Output the (X, Y) coordinate of the center of the cell containing the given text.  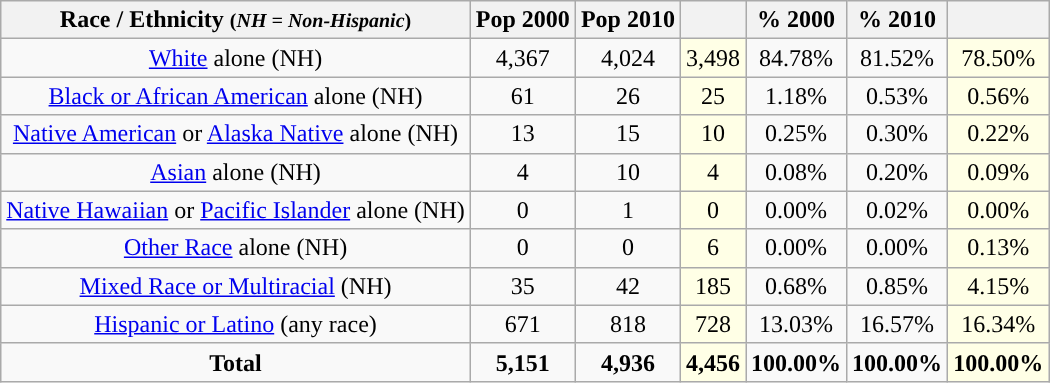
16.34% (998, 324)
4,367 (522, 58)
185 (712, 286)
61 (522, 96)
Hispanic or Latino (any race) (236, 324)
13.03% (796, 324)
0.30% (898, 134)
1.18% (796, 96)
0.22% (998, 134)
671 (522, 324)
728 (712, 324)
Mixed Race or Multiracial (NH) (236, 286)
5,151 (522, 362)
1 (628, 210)
Native American or Alaska Native alone (NH) (236, 134)
4.15% (998, 286)
0.08% (796, 172)
Pop 2000 (522, 20)
Other Race alone (NH) (236, 248)
% 2010 (898, 20)
3,498 (712, 58)
26 (628, 96)
Total (236, 362)
4,024 (628, 58)
818 (628, 324)
Race / Ethnicity (NH = Non-Hispanic) (236, 20)
0.13% (998, 248)
4,456 (712, 362)
0.68% (796, 286)
4,936 (628, 362)
84.78% (796, 58)
0.20% (898, 172)
0.09% (998, 172)
35 (522, 286)
0.53% (898, 96)
13 (522, 134)
Black or African American alone (NH) (236, 96)
16.57% (898, 324)
78.50% (998, 58)
0.02% (898, 210)
0.85% (898, 286)
42 (628, 286)
Asian alone (NH) (236, 172)
25 (712, 96)
Native Hawaiian or Pacific Islander alone (NH) (236, 210)
0.25% (796, 134)
% 2000 (796, 20)
15 (628, 134)
6 (712, 248)
White alone (NH) (236, 58)
81.52% (898, 58)
Pop 2010 (628, 20)
0.56% (998, 96)
